Find where the given text appears and provide that cell's center as [x, y] coordinate. 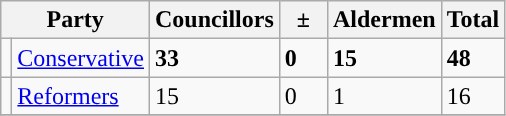
± [303, 20]
Total [473, 20]
Reformers [81, 96]
Councillors [215, 20]
48 [473, 58]
16 [473, 96]
Conservative [81, 58]
33 [215, 58]
Party [76, 20]
Aldermen [384, 20]
1 [384, 96]
